Identify which cell holds the provided text, then report its [x, y] central coordinate. 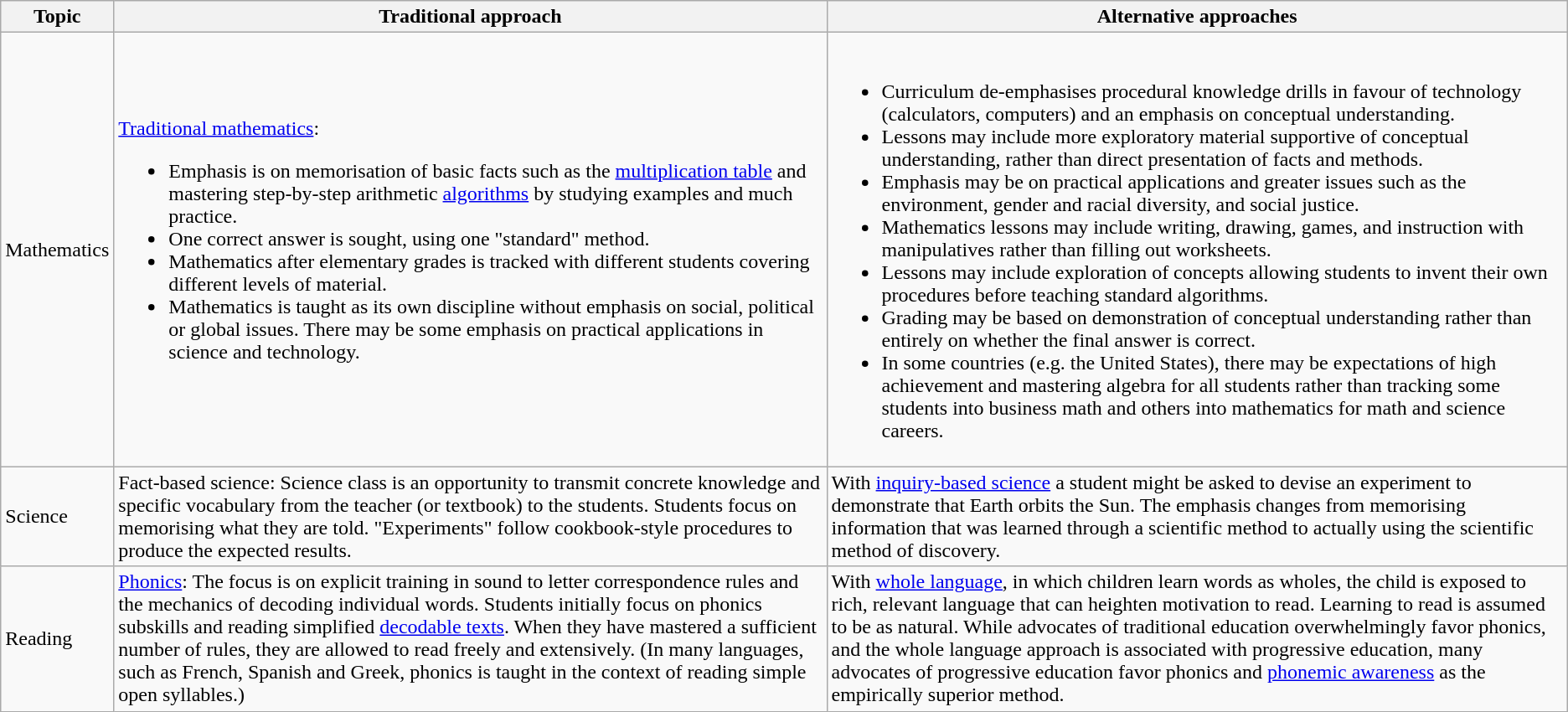
Reading [57, 638]
Traditional approach [471, 17]
Science [57, 516]
Mathematics [57, 250]
Alternative approaches [1197, 17]
Topic [57, 17]
